From the cell containing the given text, extract its center point as [X, Y] coordinate. 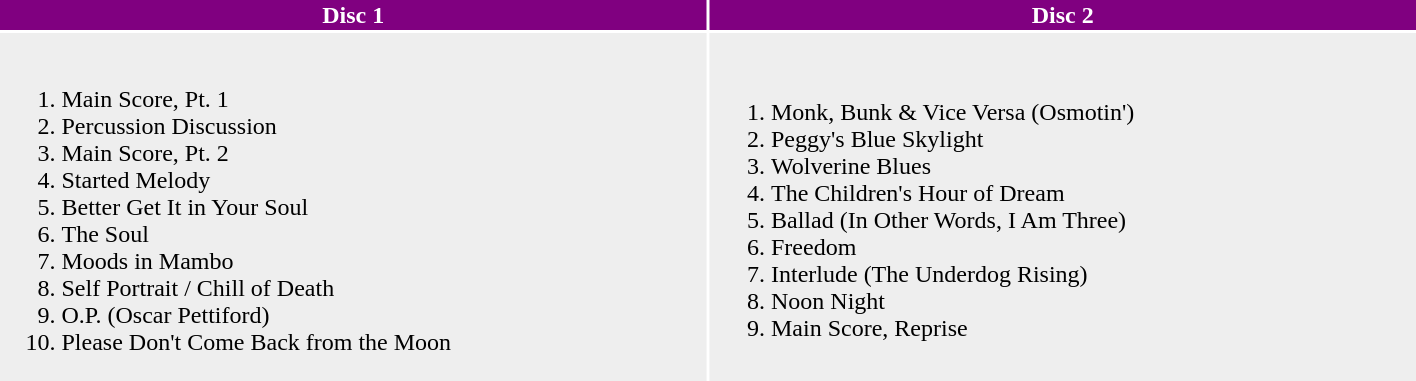
Disc 1 [353, 15]
Disc 2 [1063, 15]
